Identify which cell holds the provided text, then report its [x, y] central coordinate. 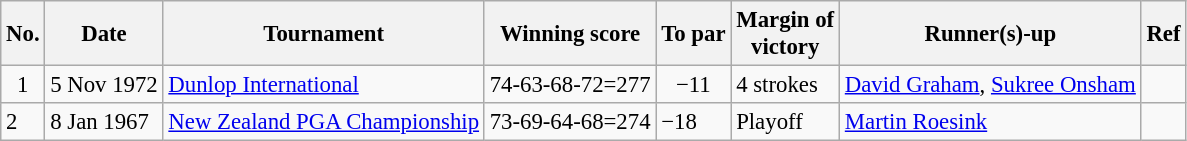
2 [23, 122]
Tournament [324, 34]
8 Jan 1967 [104, 122]
Runner(s)-up [991, 34]
Playoff [786, 122]
1 [23, 85]
Winning score [570, 34]
74-63-68-72=277 [570, 85]
−18 [694, 122]
−11 [694, 85]
5 Nov 1972 [104, 85]
Ref [1164, 34]
Dunlop International [324, 85]
New Zealand PGA Championship [324, 122]
David Graham, Sukree Onsham [991, 85]
Margin ofvictory [786, 34]
Martin Roesink [991, 122]
Date [104, 34]
73-69-64-68=274 [570, 122]
No. [23, 34]
4 strokes [786, 85]
To par [694, 34]
